Detect which cell encompasses the target text, then output its (x, y) center coordinate. 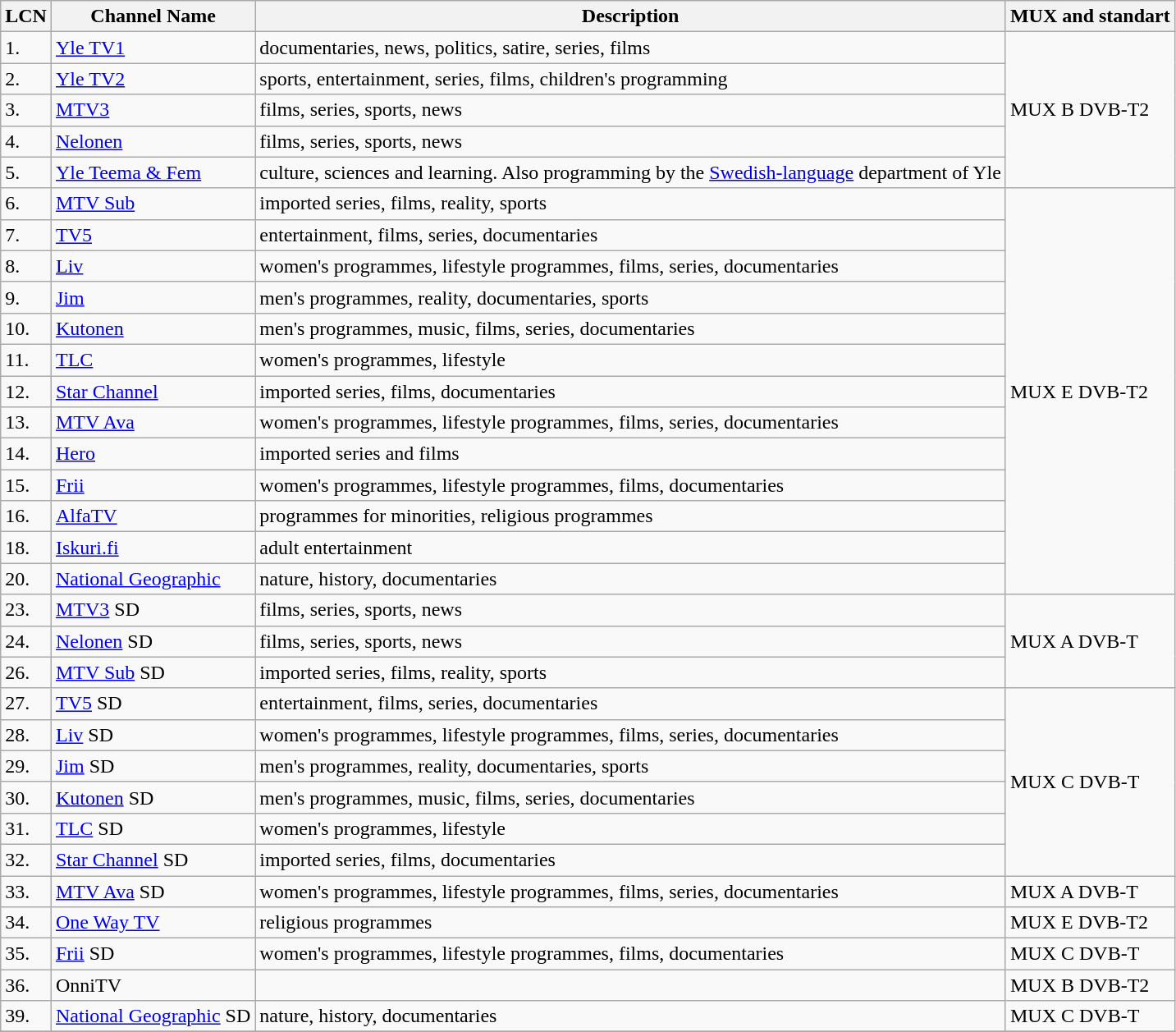
Jim (153, 297)
MTV Ava (153, 423)
TV5 (153, 235)
MTV3 (153, 110)
2. (26, 79)
One Way TV (153, 923)
36. (26, 985)
religious programmes (630, 923)
1. (26, 48)
MTV Sub SD (153, 672)
MTV Ava SD (153, 891)
31. (26, 828)
sports, entertainment, series, films, children's programming (630, 79)
Description (630, 16)
7. (26, 235)
Liv SD (153, 735)
LCN (26, 16)
35. (26, 954)
culture, sciences and learning. Also programming by the Swedish-language department of Yle (630, 172)
Nelonen SD (153, 641)
26. (26, 672)
programmes for minorities, religious programmes (630, 516)
TV5 SD (153, 704)
11. (26, 360)
32. (26, 860)
Liv (153, 266)
Jim SD (153, 766)
3. (26, 110)
MTV Sub (153, 204)
29. (26, 766)
9. (26, 297)
20. (26, 579)
12. (26, 392)
Star Channel SD (153, 860)
OnniTV (153, 985)
30. (26, 797)
TLC (153, 360)
AlfaTV (153, 516)
13. (26, 423)
24. (26, 641)
Yle TV2 (153, 79)
15. (26, 485)
Nelonen (153, 141)
Channel Name (153, 16)
Yle Teema & Fem (153, 172)
Frii (153, 485)
14. (26, 454)
Frii SD (153, 954)
16. (26, 516)
27. (26, 704)
Hero (153, 454)
National Geographic (153, 579)
8. (26, 266)
Kutonen SD (153, 797)
imported series and films (630, 454)
Star Channel (153, 392)
National Geographic SD (153, 1016)
34. (26, 923)
5. (26, 172)
TLC SD (153, 828)
MUX and standart (1090, 16)
10. (26, 328)
Kutonen (153, 328)
6. (26, 204)
18. (26, 548)
23. (26, 610)
Yle TV1 (153, 48)
39. (26, 1016)
documentaries, news, politics, satire, series, films (630, 48)
28. (26, 735)
MTV3 SD (153, 610)
4. (26, 141)
33. (26, 891)
adult entertainment (630, 548)
Iskuri.fi (153, 548)
